Capture the cell that displays the provided text and extract its [x, y] central coordinate. 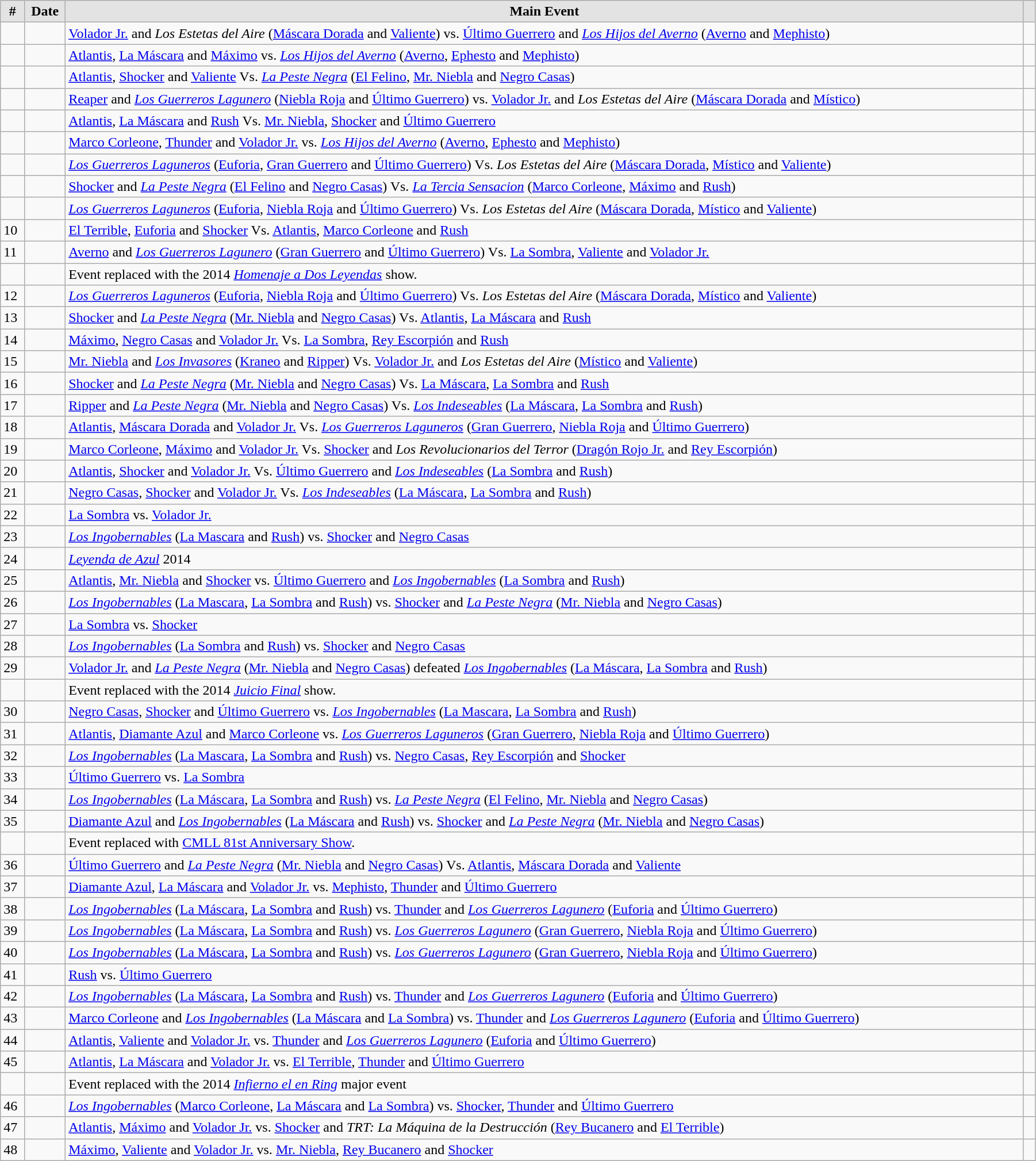
Los Ingobernables (La Sombra and Rush) vs. Shocker and Negro Casas [544, 646]
Date [45, 12]
Volador Jr. and Los Estetas del Aire (Máscara Dorada and Valiente) vs. Último Guerrero and Los Hijos del Averno (Averno and Mephisto) [544, 33]
32 [13, 756]
Event replaced with CMLL 81st Anniversary Show. [544, 843]
Atlantis, Shocker and Valiente Vs. La Peste Negra (El Felino, Mr. Niebla and Negro Casas) [544, 77]
45 [13, 1062]
34 [13, 799]
Atlantis, La Máscara and Rush Vs. Mr. Niebla, Shocker and Último Guerrero [544, 121]
44 [13, 1040]
29 [13, 668]
Rush vs. Último Guerrero [544, 975]
Leyenda de Azul 2014 [544, 558]
11 [13, 252]
Shocker and La Peste Negra (El Felino and Negro Casas) Vs. La Tercia Sensacion (Marco Corleone, Máximo and Rush) [544, 186]
16 [13, 384]
43 [13, 1018]
48 [13, 1149]
Atlantis, Valiente and Volador Jr. vs. Thunder and Los Guerreros Lagunero (Euforia and Último Guerrero) [544, 1040]
Atlantis, Máximo and Volador Jr. vs. Shocker and TRT: La Máquina de la Destrucción (Rey Bucanero and El Terrible) [544, 1128]
Marco Corleone, Thunder and Volador Jr. vs. Los Hijos del Averno (Averno, Ephesto and Mephisto) [544, 143]
19 [13, 449]
La Sombra vs. Volador Jr. [544, 515]
Event replaced with the 2014 Juicio Final show. [544, 690]
Máximo, Valiente and Volador Jr. vs. Mr. Niebla, Rey Bucanero and Shocker [544, 1149]
17 [13, 405]
47 [13, 1128]
26 [13, 602]
Último Guerrero and La Peste Negra (Mr. Niebla and Negro Casas) Vs. Atlantis, Máscara Dorada and Valiente [544, 865]
28 [13, 646]
12 [13, 296]
Event replaced with the 2014 Homenaje a Dos Leyendas show. [544, 274]
Los Ingobernables (La Mascara, La Sombra and Rush) vs. Shocker and La Peste Negra (Mr. Niebla and Negro Casas) [544, 602]
24 [13, 558]
# [13, 12]
Los Ingobernables (La Mascara, La Sombra and Rush) vs. Negro Casas, Rey Escorpión and Shocker [544, 756]
31 [13, 734]
Máximo, Negro Casas and Volador Jr. Vs. La Sombra, Rey Escorpión and Rush [544, 340]
14 [13, 340]
42 [13, 997]
36 [13, 865]
Atlantis, Máscara Dorada and Volador Jr. Vs. Los Guerreros Laguneros (Gran Guerrero, Niebla Roja and Último Guerrero) [544, 427]
Shocker and La Peste Negra (Mr. Niebla and Negro Casas) Vs. La Máscara, La Sombra and Rush [544, 384]
40 [13, 952]
Los Ingobernables (La Mascara and Rush) vs. Shocker and Negro Casas [544, 537]
13 [13, 318]
Atlantis, La Máscara and Máximo vs. Los Hijos del Averno (Averno, Ephesto and Mephisto) [544, 55]
10 [13, 230]
25 [13, 580]
30 [13, 712]
Reaper and Los Guerreros Lagunero (Niebla Roja and Último Guerrero) vs. Volador Jr. and Los Estetas del Aire (Máscara Dorada and Místico) [544, 99]
Averno and Los Guerreros Lagunero (Gran Guerrero and Último Guerrero) Vs. La Sombra, Valiente and Volador Jr. [544, 252]
15 [13, 362]
Último Guerrero vs. La Sombra [544, 777]
Negro Casas, Shocker and Último Guerrero vs. Los Ingobernables (La Mascara, La Sombra and Rush) [544, 712]
21 [13, 493]
Atlantis, Shocker and Volador Jr. Vs. Último Guerrero and Los Indeseables (La Sombra and Rush) [544, 471]
Atlantis, Diamante Azul and Marco Corleone vs. Los Guerreros Laguneros (Gran Guerrero, Niebla Roja and Último Guerrero) [544, 734]
El Terrible, Euforia and Shocker Vs. Atlantis, Marco Corleone and Rush [544, 230]
Marco Corleone, Máximo and Volador Jr. Vs. Shocker and Los Revolucionarios del Terror (Dragón Rojo Jr. and Rey Escorpión) [544, 449]
Negro Casas, Shocker and Volador Jr. Vs. Los Indeseables (La Máscara, La Sombra and Rush) [544, 493]
23 [13, 537]
Marco Corleone and Los Ingobernables (La Máscara and La Sombra) vs. Thunder and Los Guerreros Lagunero (Euforia and Último Guerrero) [544, 1018]
46 [13, 1106]
37 [13, 887]
Ripper and La Peste Negra (Mr. Niebla and Negro Casas) Vs. Los Indeseables (La Máscara, La Sombra and Rush) [544, 405]
39 [13, 930]
20 [13, 471]
La Sombra vs. Shocker [544, 624]
Los Guerreros Laguneros (Euforia, Gran Guerrero and Último Guerrero) Vs. Los Estetas del Aire (Máscara Dorada, Místico and Valiente) [544, 164]
Diamante Azul and Los Ingobernables (La Máscara and Rush) vs. Shocker and La Peste Negra (Mr. Niebla and Negro Casas) [544, 821]
33 [13, 777]
Atlantis, Mr. Niebla and Shocker vs. Último Guerrero and Los Ingobernables (La Sombra and Rush) [544, 580]
Atlantis, La Máscara and Volador Jr. vs. El Terrible, Thunder and Último Guerrero [544, 1062]
18 [13, 427]
Event replaced with the 2014 Infierno el en Ring major event [544, 1084]
Shocker and La Peste Negra (Mr. Niebla and Negro Casas) Vs. Atlantis, La Máscara and Rush [544, 318]
Los Ingobernables (La Máscara, La Sombra and Rush) vs. La Peste Negra (El Felino, Mr. Niebla and Negro Casas) [544, 799]
35 [13, 821]
Volador Jr. and La Peste Negra (Mr. Niebla and Negro Casas) defeated Los Ingobernables (La Máscara, La Sombra and Rush) [544, 668]
Mr. Niebla and Los Invasores (Kraneo and Ripper) Vs. Volador Jr. and Los Estetas del Aire (Místico and Valiente) [544, 362]
27 [13, 624]
41 [13, 975]
22 [13, 515]
Los Ingobernables (Marco Corleone, La Máscara and La Sombra) vs. Shocker, Thunder and Último Guerrero [544, 1106]
38 [13, 909]
Main Event [544, 12]
Diamante Azul, La Máscara and Volador Jr. vs. Mephisto, Thunder and Último Guerrero [544, 887]
